Find where the given text appears and provide that cell's center as [x, y] coordinate. 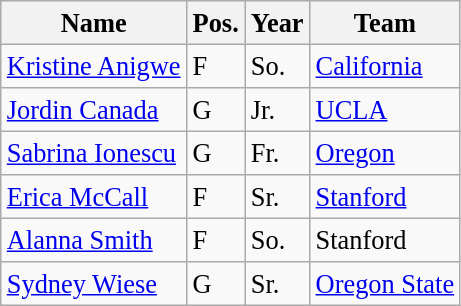
Sydney Wiese [94, 284]
Oregon State [386, 284]
Name [94, 22]
Kristine Anigwe [94, 66]
Jordin Canada [94, 109]
UCLA [386, 109]
Team [386, 22]
Year [278, 22]
California [386, 66]
Jr. [278, 109]
Oregon [386, 153]
Sabrina Ionescu [94, 153]
Alanna Smith [94, 240]
Pos. [216, 22]
Erica McCall [94, 197]
Fr. [278, 153]
